Find where the given text appears and provide that cell's center as [x, y] coordinate. 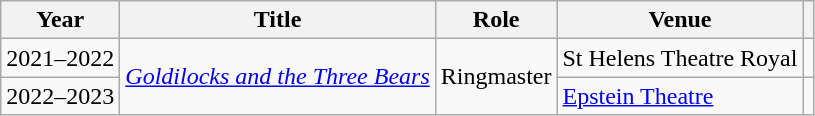
Role [496, 20]
Title [278, 20]
St Helens Theatre Royal [680, 58]
Epstein Theatre [680, 96]
Goldilocks and the Three Bears [278, 77]
Venue [680, 20]
Year [60, 20]
2021–2022 [60, 58]
2022–2023 [60, 96]
Ringmaster [496, 77]
